Output the [x, y] coordinate of the center of the cell containing the given text.  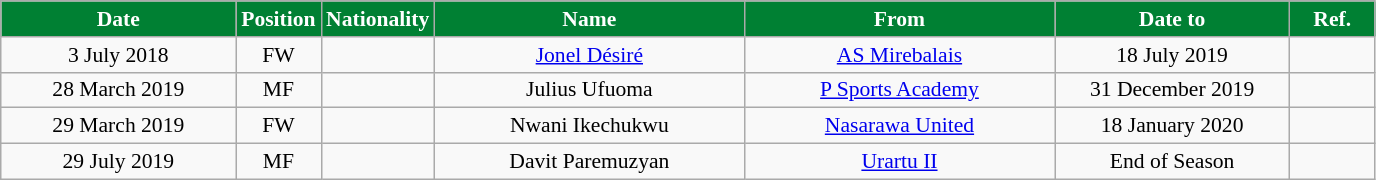
AS Mirebalais [899, 55]
From [899, 19]
31 December 2019 [1172, 90]
18 July 2019 [1172, 55]
Nationality [378, 19]
29 March 2019 [118, 126]
Jonel Désiré [589, 55]
Nasarawa United [899, 126]
Davit Paremuzyan [589, 162]
Name [589, 19]
Position [278, 19]
28 March 2019 [118, 90]
29 July 2019 [118, 162]
Nwani Ikechukwu [589, 126]
End of Season [1172, 162]
Ref. [1332, 19]
Date [118, 19]
Date to [1172, 19]
P Sports Academy [899, 90]
Urartu II [899, 162]
Julius Ufuoma [589, 90]
18 January 2020 [1172, 126]
3 July 2018 [118, 55]
